Return the [x, y] coordinate for the center point of the cell that contains the specified text.  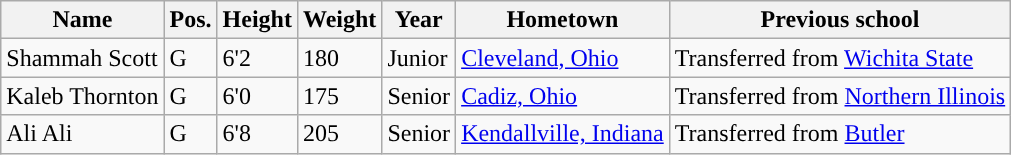
6'2 [257, 58]
Weight [339, 20]
Transferred from Northern Illinois [840, 96]
Name [82, 20]
Cleveland, Ohio [563, 58]
Transferred from Butler [840, 134]
Pos. [190, 20]
Junior [419, 58]
Shammah Scott [82, 58]
Cadiz, Ohio [563, 96]
Height [257, 20]
6'8 [257, 134]
180 [339, 58]
Year [419, 20]
175 [339, 96]
Kendallville, Indiana [563, 134]
6'0 [257, 96]
Transferred from Wichita State [840, 58]
Kaleb Thornton [82, 96]
Previous school [840, 20]
Hometown [563, 20]
205 [339, 134]
Ali Ali [82, 134]
